Search for the cell housing the specified text and yield its [x, y] center coordinate. 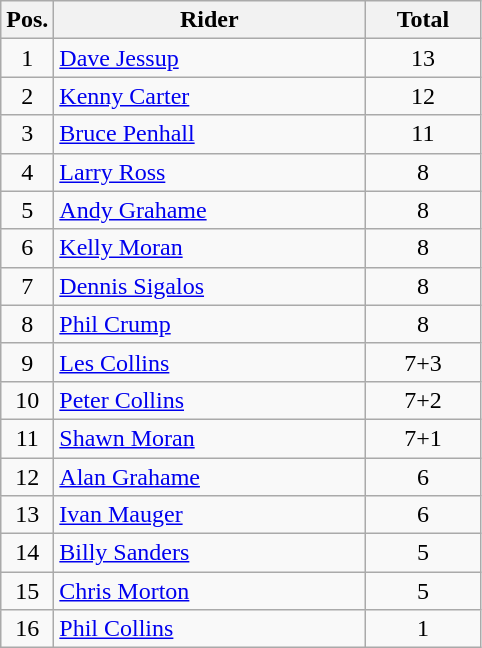
Rider [210, 20]
Phil Crump [210, 324]
Kelly Moran [210, 248]
Kenny Carter [210, 96]
2 [28, 96]
Ivan Mauger [210, 515]
7 [28, 286]
3 [28, 134]
7+1 [423, 438]
Les Collins [210, 362]
Billy Sanders [210, 553]
Bruce Penhall [210, 134]
15 [28, 591]
Dennis Sigalos [210, 286]
14 [28, 553]
Peter Collins [210, 400]
7+2 [423, 400]
10 [28, 400]
4 [28, 172]
Shawn Moran [210, 438]
Phil Collins [210, 629]
7+3 [423, 362]
Larry Ross [210, 172]
Dave Jessup [210, 58]
Andy Grahame [210, 210]
Total [423, 20]
Alan Grahame [210, 477]
16 [28, 629]
Pos. [28, 20]
Chris Morton [210, 591]
9 [28, 362]
